From the cell containing the given text, extract its center point as (x, y) coordinate. 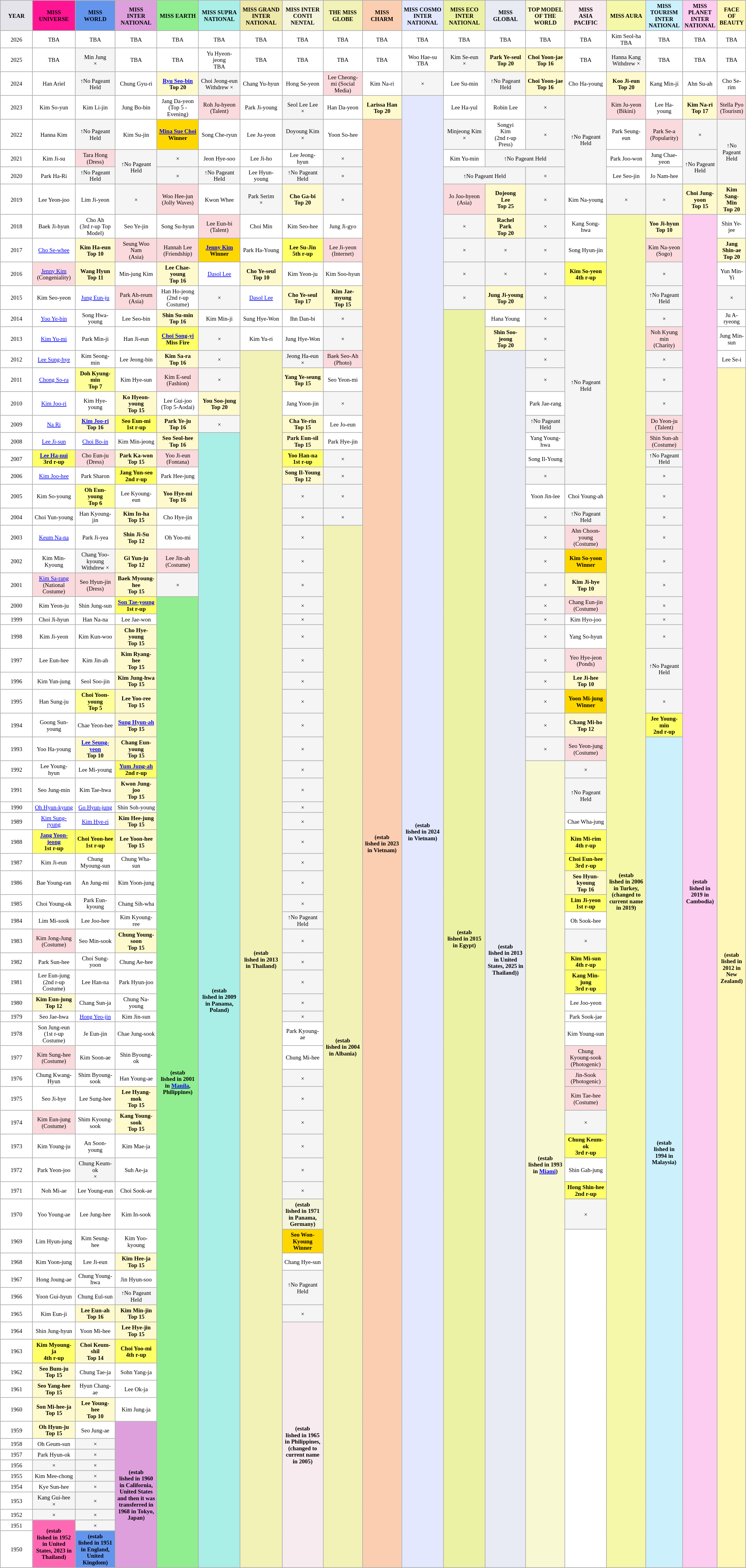
1994 (17, 725)
(established in 1965 in Philippines, (changed to current name in 2005) (303, 1445)
MISS EARTH (178, 15)
Noh Kyung min(Charity) (664, 338)
Chung Keum-ok× (95, 1170)
Jo Nam-hee (664, 176)
Jung Chae-yeon (664, 158)
Kim Mi-rim4th r-up (586, 841)
1952 (17, 1515)
Kim Sa-raTop 16 (178, 359)
1971 (17, 1190)
Ryu Seo-binTop 20 (178, 84)
Kim Young-ju (54, 1146)
Park Ye-seulTop 20 (506, 60)
Jung Hye-Won (303, 338)
Kim Hee-jungTop 15 (136, 821)
(established in 2015 in Egypt) (464, 939)
Kim Hye-ri (95, 821)
Kim Hee-jaTop 15 (136, 1262)
Wang HyunTop 11 (95, 274)
(established in 2001 in Manila, Philippines) (178, 1082)
Cho Se-whee (54, 250)
Hanna Kim (54, 134)
(established in 2004 in Albania) (343, 1046)
Choi Min (261, 226)
Yoo Ha-young (54, 749)
Kim Ji-yeon (54, 637)
Oh Hyun-juTop 15 (54, 1430)
Ahn Su-ah (700, 84)
Jo Joo-hyeon (Asia) (464, 199)
Park Sharon (95, 476)
Shin Gah-jung (586, 1170)
Park Hee-jung (178, 476)
Lim Ji-yeon1st r-up (586, 903)
Kim Sung-hee(Costume) (54, 1057)
Kim Seung-hee (95, 1241)
2025 (17, 60)
Lee Gui-joo(Top 5-Aodai) (178, 403)
Kim Sung-ryung (54, 821)
Seol Lee Lee× (303, 107)
Lee Sung-hye (54, 359)
Je Eun-jin (95, 1034)
Yoo Ji-hyunTop 10 (664, 226)
Oh Geum-sun (54, 1444)
Mina Sue ChoiWinner (178, 134)
Seo Seol-heeTop 16 (178, 441)
Yang Young-hwa (546, 441)
(established in 2012 in New Zealand) (732, 968)
(established in 1971 in Panama, Germany) (303, 1214)
Yoon So-hee (343, 134)
Songyi Kim(2nd r-upPress) (506, 134)
Lee Ji-sun (54, 441)
Song Su-hyun (178, 226)
Han Young-ae (136, 1078)
Shin Ji-SuTop 12 (136, 537)
Yeo Hye-jeon(Ponds) (586, 660)
MISS ECO INTERNATIONAL (464, 15)
Kim Mae-ja (136, 1146)
Park Serim× (261, 199)
Kim Soo-hyun (343, 274)
Jung Eun-ju (95, 298)
Yoo Young-ae (54, 1214)
Han Ho-jeong(2nd r-up Costume) (178, 298)
Choi Yoon-jaeTop 16 (546, 60)
2020 (17, 176)
Koo Ji-eunTop 20 (626, 84)
Kim Ji-hyeTop 10 (586, 585)
Chang Eun-youngTop 15 (136, 749)
Lim Ji-yeon (95, 199)
MISS GLOBAL (506, 15)
Kim Min-jeong (136, 441)
Jung Ji-youngTop 20 (506, 298)
2009 (17, 424)
Jang Da-yeon(Top 5 - Evening) (178, 107)
Ihn Dan-bi (303, 318)
Kim Jung-hwaTop 15 (136, 681)
Park Hye-jin (343, 441)
Choi Yun-young (54, 517)
Woo Hae-suTBA (423, 60)
Jang Yoon-jeong1st r-up (54, 841)
Kim Jong-Jung(Costume) (54, 941)
1981 (17, 982)
Kim Ha-eunTop 10 (95, 250)
Oh Eun-youngTop 6 (95, 496)
Chang Mi-hoTop 12 (586, 725)
Chung Eul-sun (95, 1296)
Kim In-haTop 15 (136, 517)
Lee Joo-yeon (586, 1002)
Jang Shin-aeTop 20 (732, 250)
2014 (17, 318)
Minjeong Kim× (464, 134)
Ju A-ryeong (732, 318)
Jang Yoon-jin (303, 403)
Shim Kyoung-sook (95, 1122)
(established in 2024 in Vietnam) (423, 832)
Do Yeon-ju(Talent) (664, 424)
Kim Na-riTop 17 (700, 107)
1951 (17, 1525)
Chang Eun-jin(Costume) (586, 605)
Cho Ye-seulTop 17 (303, 298)
Lee Yoo-reeTop 15 (136, 701)
1977 (17, 1057)
1999 (17, 619)
2002 (17, 561)
Park Yeon-joo (54, 1170)
Sung Hyun-ahTop 15 (136, 725)
Cho Eun-ju(Dress) (95, 459)
Park Hyun-ok (54, 1455)
1967 (17, 1279)
Chang Sih-wha (136, 903)
1973 (17, 1146)
Song Hyun-jin (586, 250)
Yoo Han-na1st r-up (303, 459)
Jenny KimWinner (219, 250)
Shin Byoung-ok (136, 1057)
Kim Yu-mi (54, 338)
Yoo Ji-eun(Fontana) (178, 459)
Kim Tae-hee(Costume) (586, 1098)
Lee Young-heeTop 10 (95, 1409)
Noh Mi-ae (54, 1190)
(established in 2023 in Vietnam) (382, 843)
MISS CHARM (382, 15)
Park Seung-eun (626, 134)
Lee Seo-jin (626, 176)
Baek Ji-hyun (54, 226)
Choi Young-ok (54, 903)
Kim Joo-riTop 16 (95, 424)
Jin Hyun-soo (136, 1279)
Sohn Yang-ja (136, 1372)
1986 (17, 883)
Chung Gyu-ri (136, 84)
Lee Ha-nui3rd r-up (54, 459)
Yoon Mi-hee (95, 1331)
1988 (17, 841)
Yang So-hyun (586, 637)
Cho Ga-biTop 20 (303, 199)
Park Ha-Young (261, 250)
MISS TOURISM INTERNATIONAL (664, 15)
Lim Mi-sook (54, 920)
Choi Young-ah (586, 496)
Chong So-ra (54, 380)
Suh Ae-ja (136, 1170)
Lee Ji-eun (95, 1262)
2017 (17, 250)
Hana Young (506, 318)
1996 (17, 681)
2004 (17, 517)
(established in 2009 in Panama, Poland) (219, 1000)
Park Joo-won (626, 158)
Seo Eun-mi1st r-up (136, 424)
Park Jae-rang (546, 403)
Kim Ryang-heeTop 15 (136, 660)
MISS ASIA PACIFIC (586, 15)
Seo Bum-juTop 15 (54, 1372)
Kang Min-jung3rd r-up (586, 982)
Seo Yeon-jung(Costume) (586, 749)
2010 (17, 403)
Lee Han-na (95, 982)
Park Ha-Ri (54, 176)
Kim In-sook (136, 1214)
Kim Kun-woo (95, 637)
Kim So-yoonWinner (586, 561)
Jung Min-sun (732, 338)
Lee Hyun-young (261, 176)
Lee Ji-yeon(Internet) (343, 250)
Kim Jae-myung Top 15 (343, 298)
Han Na-na (95, 619)
Park Sun-hee (54, 962)
Choi Bo-in (95, 441)
Yoon Mi-jungWinner (586, 701)
Kim Eun-jung(Costume) (54, 1122)
Oh Yoo-mi (178, 537)
MISS GRAND INTERNATIONAL (261, 15)
1989 (17, 821)
1978 (17, 1034)
Park Se-a(Popularity) (664, 134)
MISS SUPRANATIONAL (219, 15)
Kang Min-ji (664, 84)
Choi Jung-yoonTop 15 (700, 199)
1980 (17, 1002)
Jee Young-min2nd r-up (664, 725)
Kim Joo-hee (54, 476)
Woo Hee-jun(Jolly Waves) (178, 199)
1969 (17, 1241)
Yang Ye-seungTop 15 (303, 380)
Lee Yoon-heeTop 15 (136, 841)
Kang Song-hwa (586, 226)
1990 (17, 807)
Son Mi-hee-jaTop 15 (54, 1409)
Lee Sung-hee (95, 1098)
Kim Hyo-joo (586, 619)
MISSINTERNATIONAL (136, 15)
Lee Jo-eun (343, 424)
Kye Sun-hee (54, 1486)
Kim Ji-eun (54, 862)
Hyun Chang-ae (95, 1389)
Jenny Kim(Congeniality) (54, 274)
1963 (17, 1351)
Kang Gui-hee× (54, 1501)
1974 (17, 1122)
2024 (17, 84)
Chae Wha-jung (586, 821)
Seo Hyun-kyoungTop 16 (586, 883)
Kang Young-sookTop 15 (136, 1122)
Cho Ha-young (586, 84)
Hong Shin-hee2nd r-up (586, 1190)
2018 (17, 226)
Lee Eun-bi(Talent) (219, 226)
Kim Min-ji (219, 318)
Seo Ji-hye (54, 1098)
1955 (17, 1476)
Yoon Gui-hyun (54, 1296)
Lee Eun-hee (54, 660)
Choi Yoon-youngTop 5 (95, 701)
Cho Se-rim (732, 84)
2019 (17, 199)
1960 (17, 1409)
Lee Ji-ho (261, 158)
Cho Ye-seulTop 10 (261, 274)
(established in 1993 in Miami) (546, 1164)
Shin Jung-hyun (54, 1331)
Jung Ji-gyo (343, 226)
1987 (17, 862)
MISS COSMO INTERNATIONAL (423, 15)
Baek Seo-Ah(Photo) (343, 359)
Song Il-Young (546, 459)
You Soo-jungTop 20 (219, 403)
(established in 1994 in Malaysia) (664, 1152)
Shin Soh-young (136, 807)
Choi Yoo-mi4th r-up (136, 1351)
1965 (17, 1314)
Shin Sun-ah(Costume) (664, 441)
Hong Se-yeon (303, 84)
MISS PLANET INTERNATIONAL (700, 15)
Seo Yang-heeTop 15 (54, 1389)
Jin-Sook(Photogenic) (586, 1078)
Seo Ye-jin (136, 226)
Park Ji-young (261, 107)
Yoo Ye-bin (54, 318)
Tara Hong(Dress) (95, 158)
Dojeong Lee Top 25 (506, 199)
Hanna KangWithdrew × (626, 60)
Seung Woo Nam(Asia) (136, 250)
Lee Se-i (732, 359)
Cho Ah(3rd r-up Top Model) (95, 226)
1995 (17, 701)
THE MISS GLOBE (343, 15)
Lim Hyun-jung (54, 1241)
Lee Hye-jinTop 15 (136, 1331)
Baek Myoung-heeTop 15 (136, 585)
Bae Young-ran (54, 883)
Kim Seong-min (95, 359)
Lee Hyang-mok Top 15 (136, 1098)
Chang Yoo-kyoungWithdrew × (95, 561)
Chung Keum-ok3rd r-up (586, 1146)
Kim Ji-su (54, 158)
Park Min-ji (95, 338)
Choi Sook-ae (136, 1190)
(established in 1951 in England, United Kingdom) (95, 1549)
Seo Jung-min (54, 790)
(established in 1952 in United States, 2023 in Thailand) (54, 1544)
Chung Young-hwa (95, 1279)
Song Il-YoungTop 12 (303, 476)
2003 (17, 537)
YEAR (17, 15)
An Soon-young (95, 1146)
Kim Jung-ja (136, 1409)
Chung Wha-sun (136, 862)
1962 (17, 1372)
Min-jung Kim (136, 274)
Jeong Ha-eun × (303, 359)
Kim Young-sun (586, 1034)
Lee Kyoung-eun (136, 496)
Chung Kwang-Hyun (54, 1078)
2023 (17, 107)
Lee Su-min (464, 84)
FACE OF BEAUTY (732, 15)
Sung Hye-Won (261, 318)
Yoon Jin-lee (546, 496)
Lee Jeong-bin (136, 359)
TOP MODEL OF THE WORLD (546, 15)
Kim Su-jin (136, 134)
Yun Min-Yi (732, 274)
Kim So-yun (54, 107)
MISS AURA (626, 15)
Park Sook-jae (586, 1016)
(established in 1960 in California, United States and then it was transferred in 1968 in Tokyo, Japan) (136, 1494)
Lee Eun-jung(2nd r-up Costume) (54, 982)
Cho Hye-youngTop 15 (136, 637)
Lee Ju-yeon (261, 134)
Seo Yeon-mi (343, 380)
Kim So-young (54, 496)
Seo Hyun-jin(Dress) (95, 585)
2012 (17, 359)
Chung Na-young (136, 1002)
Lee Su-Jin5th r-up (303, 250)
Lee Ha-young (664, 107)
Choi Yoon-jae Top 16 (546, 84)
Doh Kyung-minTop 7 (95, 380)
Choi Sung-yoon (95, 962)
Na Ri (54, 424)
(established in 2019 in Cambodia) (700, 891)
Roh Ju-hyeon (Talent) (219, 107)
Kim Na-ri (382, 84)
Chung Myoung-sun (95, 862)
2001 (17, 585)
Kim Min-jinTop 15 (136, 1314)
Kim Li-jin (95, 107)
Lee Jae-won (136, 619)
1961 (17, 1389)
Lee Ha-yul (464, 107)
2016 (17, 274)
Kim Seo-yeon (54, 298)
Chang Sun-ja (95, 1002)
Seol Soo-jin (95, 681)
Seo Won-KyoungWinner (303, 1241)
Lee Young-hyun (54, 769)
Cho Hye-jin (178, 517)
Stella Pyo (Tourism) (732, 107)
Seo Jung-ae (95, 1430)
Park Ka-wonTop 15 (136, 459)
Choi Yeon-hee1st r-up (95, 841)
Lee Mi-young (95, 769)
Kim Mee-chong (54, 1476)
(established in 2006 in Turkey, (changed to current name in 2019) (626, 891)
Han Sung-ju (54, 701)
2022 (17, 134)
Kim Ju-yeon(Bikini) (626, 107)
Chung Kyoung-sook(Photogenic) (586, 1057)
Shin Ye-jee (732, 226)
1972 (17, 1170)
An Jung-mi (95, 883)
2021 (17, 158)
Lee Jin-ah(Costume) (178, 561)
Park Hyun-joo (136, 982)
1950 (17, 1549)
Cha Ye-rinTop 15 (303, 424)
1984 (17, 920)
Chung Young-soonTop 15 (136, 941)
Hong Yeo-jin (95, 1016)
Han Kyoung-jin (95, 517)
Lee Jung-hee (95, 1214)
Yu Hyeon-jeongTBA (219, 60)
2008 (17, 441)
1959 (17, 1430)
Kim Kyoung-ree (136, 920)
1983 (17, 941)
2013 (17, 338)
Hong Joung-ae (54, 1279)
Oh Sook-hee (586, 920)
Son Jung-eun(1st r-up Costume) (54, 1034)
Kim Tae-hwa (95, 790)
Shin Soo-jeongTop 20 (506, 338)
Kim Sa-rang(National Costume) (54, 585)
Chae Yeon-hee (95, 725)
Jeon Hye-soo (219, 158)
Choi Eun-hee3rd r-up (586, 862)
Kim Myoung-ja4th r-up (54, 1351)
Lee Joo-hee (95, 920)
1968 (17, 1262)
Gi Yun-juTop 12 (136, 561)
2011 (17, 380)
Lee Ji-heeTop 10 (586, 681)
Park Ah-reum(Asia) (136, 298)
Ahn Choon-young(Costume) (586, 537)
1970 (17, 1214)
Choi Ji-hyun (54, 619)
Park Ji-yea (95, 537)
2015 (17, 298)
Kim Hye-sun (136, 380)
Lee Seo-bin (136, 318)
2006 (17, 476)
1979 (17, 1016)
2000 (17, 605)
Doyoung Kim× (303, 134)
Choi Keum-shilTop 14 (95, 1351)
Jung Bo-bin (136, 107)
Kim Eun-jungTop 12 (54, 1002)
Go Hyun-jung (95, 807)
Kim Na-yeon(Sogo) (664, 250)
Kwon Jung-jooTop 15 (136, 790)
Kim Yoo-kyoung (136, 1241)
Kim Min-Kyoung (54, 561)
1954 (17, 1486)
1982 (17, 962)
Kim Joo-ri (54, 403)
Kim Sang-MinTop 20 (732, 199)
2026 (17, 39)
Lee Seung-yeonTop 10 (95, 749)
Son Tae-young1st r-up (136, 605)
1975 (17, 1098)
Seo Jae-hwa (54, 1016)
Robin Lee (506, 107)
Shim Byoung-sook (95, 1078)
Chung Mi-hee (303, 1057)
Song Hwa-young (95, 318)
(established in 2013 in United States, 2025 in Thailand)) (506, 959)
Han Da-yeon (343, 107)
Lee Jeong-hyun (303, 158)
1997 (17, 660)
Hannah Lee(Friendship) (178, 250)
Kim So-yeon4th r-up (586, 274)
Seo Min-sook (95, 941)
Choi Jeong-eun Withdrew × (219, 84)
1985 (17, 903)
2007 (17, 459)
Kim Na-young (586, 199)
Kim Seol-haTBA (626, 39)
Kim Jin-sun (136, 1016)
MISS INTERCONTINENTAL (303, 15)
1991 (17, 790)
MISS WORLD (95, 15)
Ko Hyeon-youngTop 15 (136, 403)
Park Ye-juTop 16 (178, 424)
Kim Seo-hee (303, 226)
Lee Yeon-joo (54, 199)
Larissa Han Top 20 (382, 107)
Kim Yu-min (464, 158)
Han Ji-eun (136, 338)
Kim Eun-ji (54, 1314)
2005 (17, 496)
1992 (17, 769)
1957 (17, 1455)
Shin Su-minTop 16 (178, 318)
Park Kyoung-ae (303, 1034)
Kwon Whee (219, 199)
Kim Mi-sun4th r-up (586, 962)
Park Eun-silTop 15 (303, 441)
Kim Jin-ah (95, 660)
Song Che-ryun (219, 134)
Kim E-seul(Fashion) (178, 380)
Min Jung× (95, 60)
1966 (17, 1296)
Shin Jung-sun (95, 605)
1993 (17, 749)
1953 (17, 1501)
Lee Chae-youngTop 16 (178, 274)
Kim Yun-jung (54, 681)
MISS UNIVERSE (54, 15)
Yum Jung-ah2nd r-up (136, 769)
Lee Eun-ahTop 16 (95, 1314)
Chang Yu-hyun (261, 84)
Lee Young-eun (95, 1190)
Jang Yun-seo2nd r-up (136, 476)
Lee Cheong-mi (Social Media) (343, 84)
Chang Hye-sun (303, 1262)
1958 (17, 1444)
Goong Sun-young (54, 725)
Kim Soon-ae (95, 1057)
Keum Na-na (54, 537)
Chung Ae-hee (136, 962)
1956 (17, 1465)
Han Ariel (54, 84)
Chung Tae-ja (95, 1372)
Rachel ParkTop 20 (506, 226)
1998 (17, 637)
Park Eun-kyoung (95, 903)
Lee Ok-ja (136, 1389)
1964 (17, 1331)
Chae Jung-sook (136, 1034)
1976 (17, 1078)
Kim Yu-ri (261, 338)
Choi Song-yiMiss Fire (178, 338)
(established in 2013 in Thailand) (261, 959)
Kim Hye-young (95, 403)
Oh Hyun-kyung (54, 807)
Kim Se-eun× (464, 60)
Yoo Hye-miTop 16 (178, 496)
